Detect which cell encompasses the target text, then output its (X, Y) center coordinate. 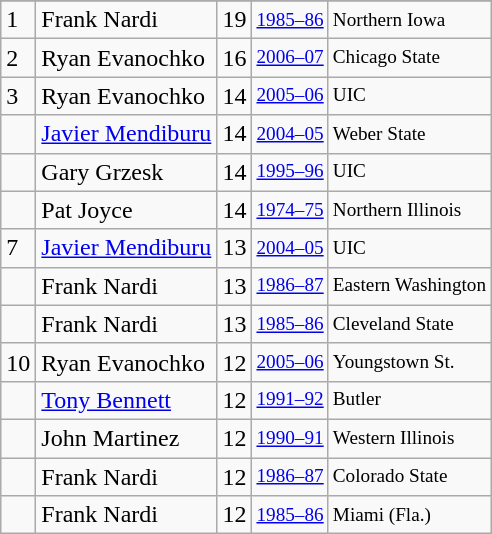
1974–75 (290, 210)
1991–92 (290, 400)
10 (18, 362)
1995–96 (290, 172)
1990–91 (290, 438)
19 (234, 20)
2 (18, 58)
Gary Grzesk (126, 172)
Weber State (409, 134)
Western Illinois (409, 438)
1 (18, 20)
7 (18, 248)
3 (18, 96)
John Martinez (126, 438)
Eastern Washington (409, 286)
Youngstown St. (409, 362)
Tony Bennett (126, 400)
16 (234, 58)
Northern Iowa (409, 20)
Colorado State (409, 477)
Miami (Fla.) (409, 515)
Cleveland State (409, 324)
Butler (409, 400)
Pat Joyce (126, 210)
2006–07 (290, 58)
Chicago State (409, 58)
Northern Illinois (409, 210)
